Search for the cell housing the specified text and yield its (x, y) center coordinate. 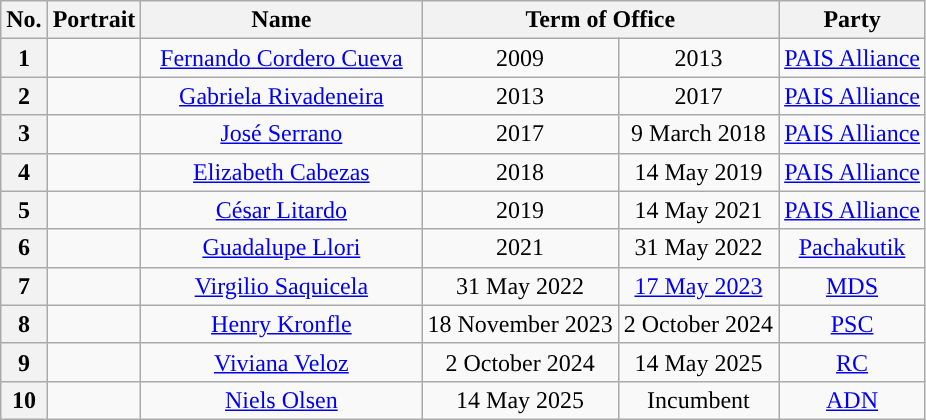
Virgilio Saquicela (282, 286)
5 (24, 210)
17 May 2023 (698, 286)
MDS (852, 286)
Henry Kronfle (282, 324)
No. (24, 20)
Fernando Cordero Cueva (282, 58)
Guadalupe Llori (282, 248)
2009 (520, 58)
14 May 2019 (698, 172)
Party (852, 20)
6 (24, 248)
14 May 2021 (698, 210)
Elizabeth Cabezas (282, 172)
Viviana Veloz (282, 362)
2018 (520, 172)
7 (24, 286)
1 (24, 58)
Portrait (94, 20)
2021 (520, 248)
8 (24, 324)
9 March 2018 (698, 134)
Pachakutik (852, 248)
3 (24, 134)
Niels Olsen (282, 400)
Term of Office (600, 20)
PSC (852, 324)
2019 (520, 210)
Gabriela Rivadeneira (282, 96)
César Litardo (282, 210)
4 (24, 172)
ADN (852, 400)
RC (852, 362)
Name (282, 20)
2 (24, 96)
10 (24, 400)
9 (24, 362)
Incumbent (698, 400)
José Serrano (282, 134)
18 November 2023 (520, 324)
